Scan for the cell matching the given text and deliver its [X, Y] coordinate at center. 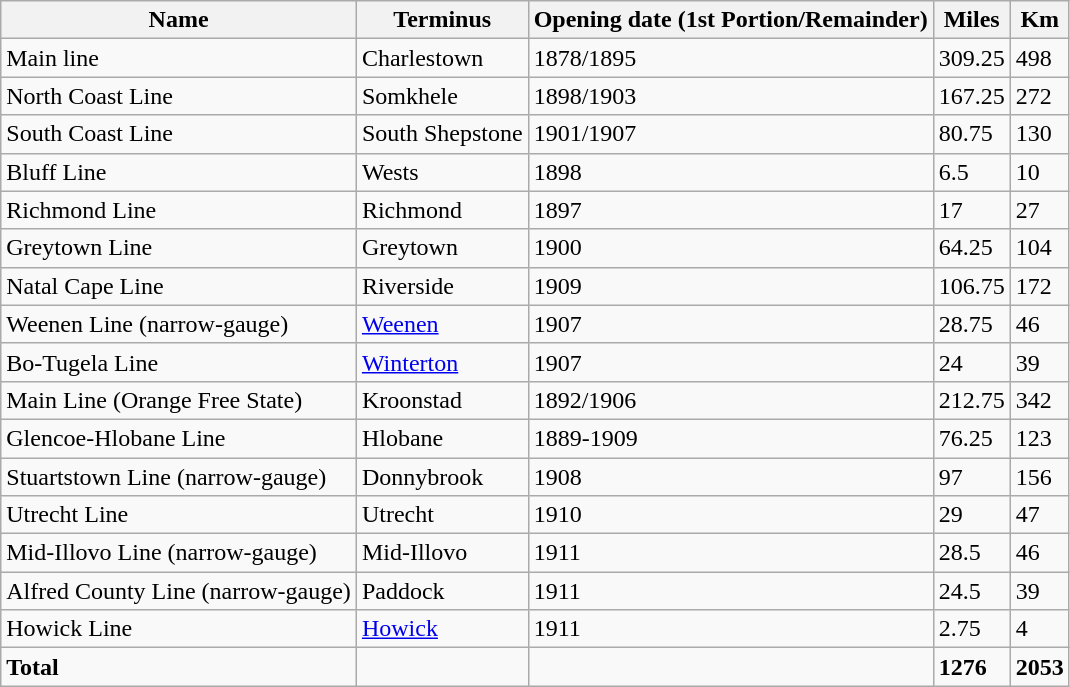
1910 [730, 515]
Howick [442, 629]
Paddock [442, 591]
Main Line (Orange Free State) [179, 400]
Richmond [442, 210]
10 [1040, 172]
4 [1040, 629]
Main line [179, 58]
130 [1040, 134]
2053 [1040, 667]
1889-1909 [730, 438]
1909 [730, 286]
Charlestown [442, 58]
1898 [730, 172]
Terminus [442, 20]
6.5 [972, 172]
Somkhele [442, 96]
342 [1040, 400]
97 [972, 477]
28.5 [972, 553]
24.5 [972, 591]
Winterton [442, 362]
1892/1906 [730, 400]
Donnybrook [442, 477]
Greytown [442, 248]
Utrecht Line [179, 515]
498 [1040, 58]
28.75 [972, 324]
47 [1040, 515]
167.25 [972, 96]
80.75 [972, 134]
1897 [730, 210]
Kroonstad [442, 400]
Greytown Line [179, 248]
156 [1040, 477]
Mid-Illovo Line (narrow-gauge) [179, 553]
1878/1895 [730, 58]
1898/1903 [730, 96]
309.25 [972, 58]
Howick Line [179, 629]
South Coast Line [179, 134]
Mid-Illovo [442, 553]
Weenen [442, 324]
272 [1040, 96]
Stuartstown Line (narrow-gauge) [179, 477]
76.25 [972, 438]
Total [179, 667]
27 [1040, 210]
2.75 [972, 629]
123 [1040, 438]
29 [972, 515]
17 [972, 210]
Richmond Line [179, 210]
Natal Cape Line [179, 286]
Alfred County Line (narrow-gauge) [179, 591]
Wests [442, 172]
1901/1907 [730, 134]
64.25 [972, 248]
1908 [730, 477]
106.75 [972, 286]
Hlobane [442, 438]
172 [1040, 286]
1900 [730, 248]
North Coast Line [179, 96]
Miles [972, 20]
Bluff Line [179, 172]
Opening date (1st Portion/Remainder) [730, 20]
South Shepstone [442, 134]
Glencoe-Hlobane Line [179, 438]
Utrecht [442, 515]
Bo-Tugela Line [179, 362]
Name [179, 20]
104 [1040, 248]
Weenen Line (narrow-gauge) [179, 324]
24 [972, 362]
1276 [972, 667]
Riverside [442, 286]
Km [1040, 20]
212.75 [972, 400]
